Capture the cell that displays the provided text and extract its (X, Y) central coordinate. 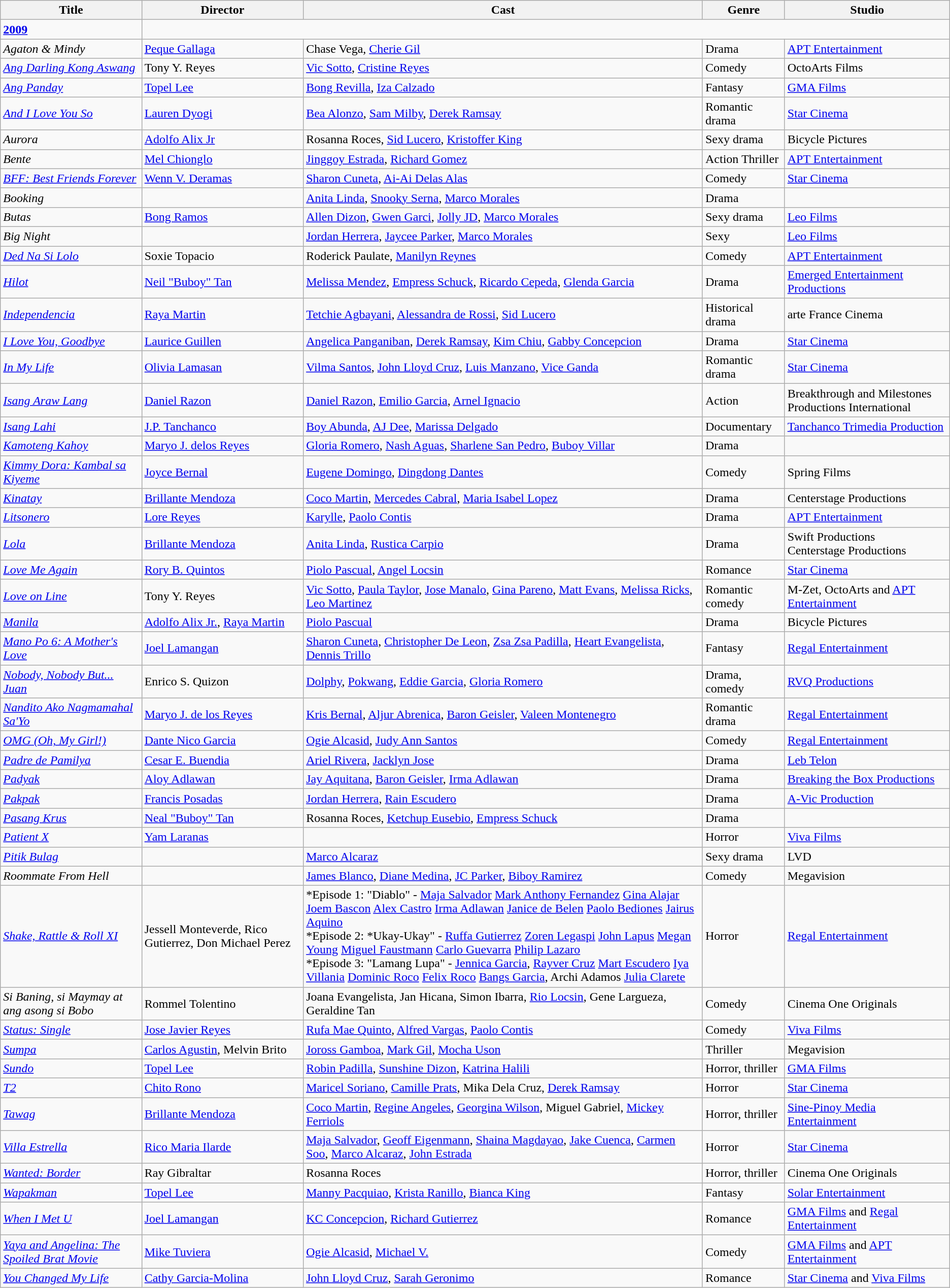
Carlos Agustin, Melvin Brito (222, 1049)
Daniel Razon, Emilio Garcia, Arnel Ignacio (503, 400)
Eugene Domingo, Dingdong Dantes (503, 472)
Kinatay (71, 498)
Lauren Dyogi (222, 114)
Laurice Guillen (222, 341)
Manila (71, 622)
Wapakman (71, 1193)
arte France Cinema (867, 315)
Director (222, 10)
Anita Linda, Snooky Serna, Marco Morales (503, 197)
Sumpa (71, 1049)
John Lloyd Cruz, Sarah Geronimo (503, 1278)
Joross Gamboa, Mark Gil, Mocha Uson (503, 1049)
Villa Estrella (71, 1147)
Maryo J. delos Reyes (222, 446)
Hilot (71, 282)
Litsonero (71, 517)
Maryo J. de los Reyes (222, 715)
Jose Javier Reyes (222, 1030)
Raya Martin (222, 315)
Vic Sotto, Paula Taylor, Jose Manalo, Gina Pareno, Matt Evans, Melissa Ricks, Leo Martinez (503, 596)
OctoArts Films (867, 68)
Robin Padilla, Sunshine Dizon, Katrina Halili (503, 1068)
Patient X (71, 837)
Daniel Razon (222, 400)
You Changed My Life (71, 1278)
Vilma Santos, John Lloyd Cruz, Luis Manzano, Vice Ganda (503, 368)
Mike Tuviera (222, 1252)
Isang Lahi (71, 426)
Thriller (743, 1049)
Solar Entertainment (867, 1193)
Kimmy Dora: Kambal sa Kiyeme (71, 472)
Emerged Entertainment Productions (867, 282)
And I Love You So (71, 114)
Big Night (71, 236)
A-Vic Production (867, 799)
Ang Panday (71, 87)
Lola (71, 543)
Booking (71, 197)
KC Concepcion, Richard Gutierrez (503, 1218)
Olivia Lamasan (222, 368)
Tetchie Agbayani, Alessandra de Rossi, Sid Lucero (503, 315)
Peque Gallaga (222, 49)
Ded Na Si Lolo (71, 255)
Roommate From Hell (71, 876)
Historical drama (743, 315)
Butas (71, 217)
LVD (867, 856)
Ogie Alcasid, Judy Ann Santos (503, 741)
Centerstage Productions (867, 498)
Nobody, Nobody But... Juan (71, 681)
T2 (71, 1087)
Roderick Paulate, Manilyn Reynes (503, 255)
Coco Martin, Mercedes Cabral, Maria Isabel Lopez (503, 498)
Spring Films (867, 472)
Rufa Mae Quinto, Alfred Vargas, Paolo Contis (503, 1030)
Padre de Pamilya (71, 760)
Maricel Soriano, Camille Prats, Mika Dela Cruz, Derek Ramsay (503, 1087)
Tawag (71, 1114)
Aloy Adlawan (222, 779)
Kris Bernal, Aljur Abrenica, Baron Geisler, Valeen Montenegro (503, 715)
Sharon Cuneta, Christopher De Leon, Zsa Zsa Padilla, Heart Evangelista, Dennis Trillo (503, 648)
Star Cinema and Viva Films (867, 1278)
M-Zet, OctoArts and APT Entertainment (867, 596)
Joyce Bernal (222, 472)
Yaya and Angelina: The Spoiled Brat Movie (71, 1252)
Action Thriller (743, 159)
Rory B. Quintos (222, 570)
Allen Dizon, Gwen Garci, Jolly JD, Marco Morales (503, 217)
Gloria Romero, Nash Aguas, Sharlene San Pedro, Buboy Villar (503, 446)
Swift ProductionsCenterstage Productions (867, 543)
Bente (71, 159)
Romantic comedy (743, 596)
Leb Telon (867, 760)
Bong Ramos (222, 217)
Ang Darling Kong Aswang (71, 68)
Marco Alcaraz (503, 856)
Ariel Rivera, Jacklyn Jose (503, 760)
Genre (743, 10)
Sundo (71, 1068)
Rommel Tolentino (222, 1003)
OMG (Oh, My Girl!) (71, 741)
Pakpak (71, 799)
When I Met U (71, 1218)
Jinggoy Estrada, Richard Gomez (503, 159)
Coco Martin, Regine Angeles, Georgina Wilson, Miguel Gabriel, Mickey Ferriols (503, 1114)
Melissa Mendez, Empress Schuck, Ricardo Cepeda, Glenda Garcia (503, 282)
Independencia (71, 315)
James Blanco, Diane Medina, JC Parker, Biboy Ramirez (503, 876)
BFF: Best Friends Forever (71, 178)
Lore Reyes (222, 517)
Breaking the Box Productions (867, 779)
Cathy Garcia-Molina (222, 1278)
Francis Posadas (222, 799)
J.P. Tanchanco (222, 426)
Shake, Rattle & Roll XI (71, 936)
Jessell Monteverde, Rico Gutierrez, Don Michael Perez (222, 936)
Wanted: Border (71, 1173)
Rosanna Roces, Sid Lucero, Kristoffer King (503, 140)
Jay Aquitana, Baron Geisler, Irma Adlawan (503, 779)
GMA Films and Regal Entertainment (867, 1218)
Status: Single (71, 1030)
Ray Gibraltar (222, 1173)
Cesar E. Buendia (222, 760)
Adolfo Alix Jr., Raya Martin (222, 622)
Isang Araw Lang (71, 400)
Sexy (743, 236)
Documentary (743, 426)
Agaton & Mindy (71, 49)
Neal "Buboy" Tan (222, 818)
Piolo Pascual (503, 622)
Chito Rono (222, 1087)
Sharon Cuneta, Ai-Ai Delas Alas (503, 178)
Rosanna Roces, Ketchup Eusebio, Empress Schuck (503, 818)
Tanchanco Trimedia Production (867, 426)
Nandito Ako Nagmamahal Sa'Yo (71, 715)
Jordan Herrera, Rain Escudero (503, 799)
Rosanna Roces (503, 1173)
Manny Pacquiao, Krista Ranillo, Bianca King (503, 1193)
RVQ Productions (867, 681)
Bea Alonzo, Sam Milby, Derek Ramsay (503, 114)
Pitik Bulag (71, 856)
Yam Laranas (222, 837)
Studio (867, 10)
Jordan Herrera, Jaycee Parker, Marco Morales (503, 236)
Anita Linda, Rustica Carpio (503, 543)
Dolphy, Pokwang, Eddie Garcia, Gloria Romero (503, 681)
Cast (503, 10)
Padyak (71, 779)
Ogie Alcasid, Michael V. (503, 1252)
Pasang Krus (71, 818)
Mano Po 6: A Mother's Love (71, 648)
I Love You, Goodbye (71, 341)
Love on Line (71, 596)
Title (71, 10)
Breakthrough and Milestones Productions International (867, 400)
Dante Nico Garcia (222, 741)
Boy Abunda, AJ Dee, Marissa Delgado (503, 426)
Rico Maria Ilarde (222, 1147)
Joana Evangelista, Jan Hicana, Simon Ibarra, Rio Locsin, Gene Largueza, Geraldine Tan (503, 1003)
Karylle, Paolo Contis (503, 517)
Aurora (71, 140)
Adolfo Alix Jr (222, 140)
Angelica Panganiban, Derek Ramsay, Kim Chiu, Gabby Concepcion (503, 341)
Soxie Topacio (222, 255)
Mel Chionglo (222, 159)
Wenn V. Deramas (222, 178)
Action (743, 400)
In My Life (71, 368)
Love Me Again (71, 570)
Chase Vega, Cherie Gil (503, 49)
Enrico S. Quizon (222, 681)
Piolo Pascual, Angel Locsin (503, 570)
Kamoteng Kahoy (71, 446)
Neil "Buboy" Tan (222, 282)
Si Baning, si Maymay at ang asong si Bobo (71, 1003)
2009 (71, 29)
GMA Films and APT Entertainment (867, 1252)
Bong Revilla, Iza Calzado (503, 87)
Sine-Pinoy Media Entertainment (867, 1114)
Maja Salvador, Geoff Eigenmann, Shaina Magdayao, Jake Cuenca, Carmen Soo, Marco Alcaraz, John Estrada (503, 1147)
Vic Sotto, Cristine Reyes (503, 68)
Drama, comedy (743, 681)
